Provide the [X, Y] coordinate of the cell's center where the given text is located.  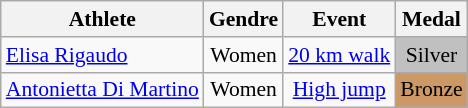
20 km walk [339, 55]
Silver [431, 55]
High jump [339, 90]
Antonietta Di Martino [102, 90]
Athlete [102, 19]
Medal [431, 19]
Bronze [431, 90]
Elisa Rigaudo [102, 55]
Gendre [244, 19]
Event [339, 19]
